Detect which cell encompasses the target text, then output its [X, Y] center coordinate. 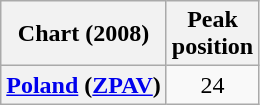
Poland (ZPAV) [84, 85]
Peakposition [212, 34]
24 [212, 85]
Chart (2008) [84, 34]
